Provide the [X, Y] coordinate of the cell's center where the given text is located.  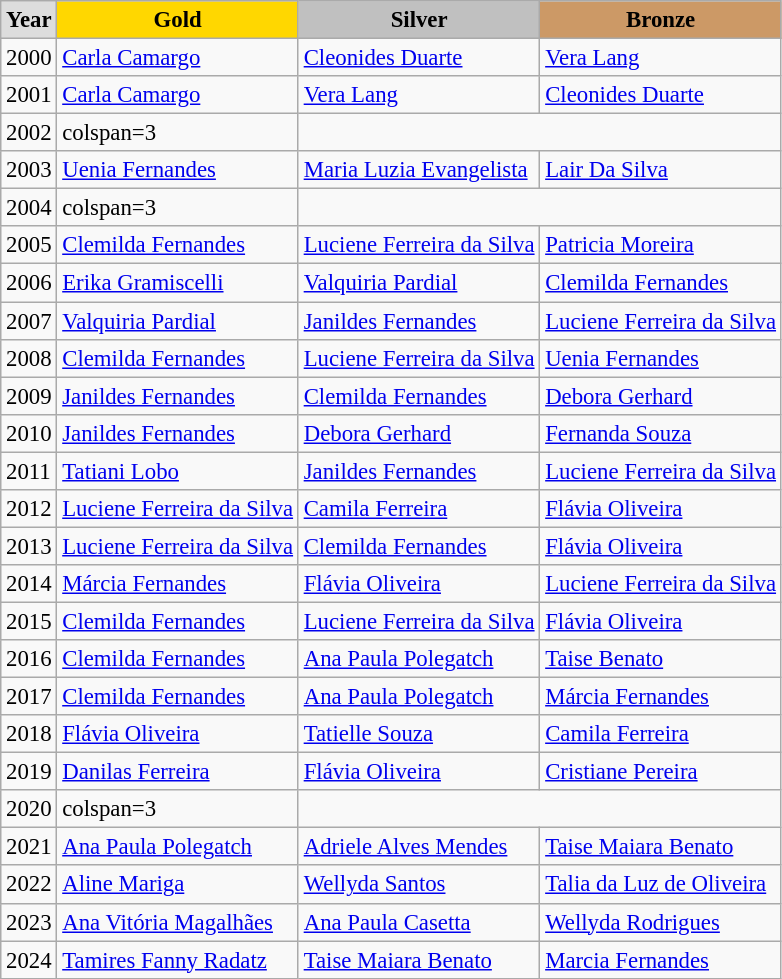
Aline Mariga [178, 885]
2008 [29, 358]
2005 [29, 245]
2017 [29, 697]
Lair Da Silva [660, 170]
2002 [29, 133]
Fernanda Souza [660, 433]
Danilas Ferreira [178, 772]
2019 [29, 772]
2004 [29, 208]
2024 [29, 960]
2011 [29, 471]
2018 [29, 734]
Year [29, 20]
Silver [418, 20]
Ana Vitória Magalhães [178, 922]
Erika Gramiscelli [178, 283]
2010 [29, 433]
Taise Benato [660, 659]
Marcia Fernandes [660, 960]
2009 [29, 396]
2021 [29, 847]
2007 [29, 321]
2020 [29, 809]
Tatielle Souza [418, 734]
Adriele Alves Mendes [418, 847]
2013 [29, 546]
2022 [29, 885]
2006 [29, 283]
2016 [29, 659]
2000 [29, 58]
2012 [29, 509]
Tatiani Lobo [178, 471]
2015 [29, 621]
Cristiane Pereira [660, 772]
Bronze [660, 20]
2014 [29, 584]
Patricia Moreira [660, 245]
Tamires Fanny Radatz [178, 960]
Maria Luzia Evangelista [418, 170]
Wellyda Rodrigues [660, 922]
Ana Paula Casetta [418, 922]
Talia da Luz de Oliveira [660, 885]
2023 [29, 922]
2001 [29, 95]
Wellyda Santos [418, 885]
2003 [29, 170]
Gold [178, 20]
